Detect which cell encompasses the target text, then output its (x, y) center coordinate. 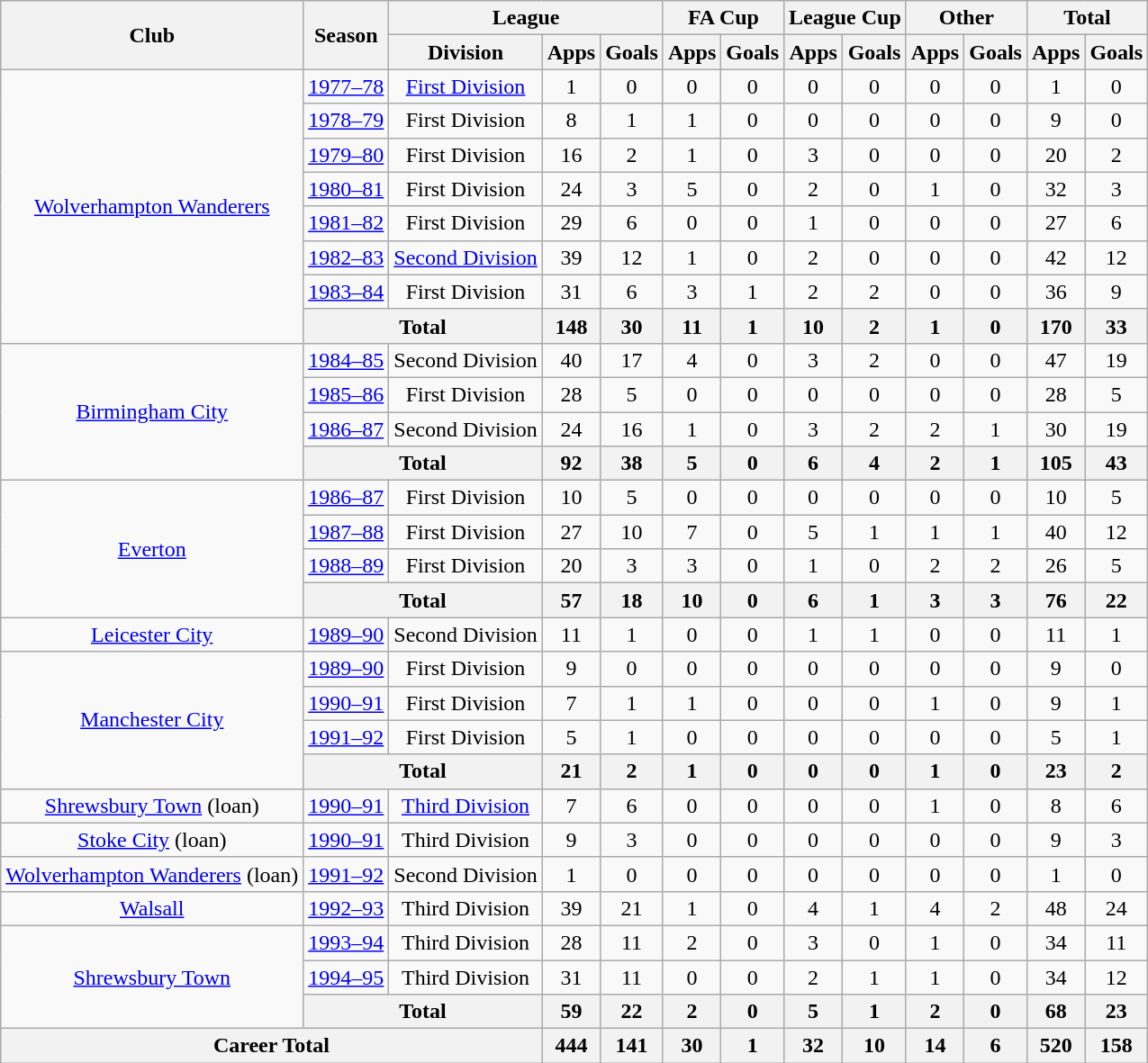
Season (346, 35)
Division (466, 52)
Shrewsbury Town (loan) (152, 806)
17 (632, 360)
Wolverhampton Wanderers (loan) (152, 874)
FA Cup (723, 18)
1980–81 (346, 189)
1988–89 (346, 566)
76 (1055, 600)
141 (632, 1046)
1984–85 (346, 360)
48 (1055, 908)
Career Total (272, 1046)
1977–78 (346, 86)
38 (632, 464)
Club (152, 35)
444 (571, 1046)
Other (966, 18)
1983–84 (346, 292)
League (526, 18)
520 (1055, 1046)
47 (1055, 360)
1994–95 (346, 977)
Leicester City (152, 635)
1993–94 (346, 942)
42 (1055, 257)
Wolverhampton Wanderers (152, 206)
Birmingham City (152, 411)
68 (1055, 1012)
33 (1116, 326)
170 (1055, 326)
Manchester City (152, 720)
158 (1116, 1046)
36 (1055, 292)
105 (1055, 464)
148 (571, 326)
Stoke City (loan) (152, 840)
14 (935, 1046)
57 (571, 600)
92 (571, 464)
1982–83 (346, 257)
Walsall (152, 908)
1979–80 (346, 155)
1985–86 (346, 394)
1992–93 (346, 908)
43 (1116, 464)
League Cup (845, 18)
1987–88 (346, 532)
18 (632, 600)
1978–79 (346, 121)
1981–82 (346, 223)
Shrewsbury Town (152, 977)
59 (571, 1012)
29 (571, 223)
26 (1055, 566)
Everton (152, 549)
